Return (x, y) of the center of cell containing provided text 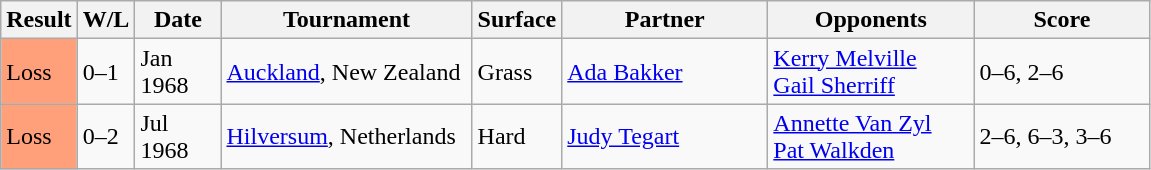
Result (39, 20)
Hilversum, Netherlands (346, 136)
Jul 1968 (178, 136)
Hard (517, 136)
Ada Bakker (665, 72)
Surface (517, 20)
Tournament (346, 20)
0–6, 2–6 (1062, 72)
Opponents (871, 20)
0–1 (106, 72)
Kerry Melville Gail Sherriff (871, 72)
Date (178, 20)
W/L (106, 20)
Jan 1968 (178, 72)
0–2 (106, 136)
Score (1062, 20)
Auckland, New Zealand (346, 72)
Grass (517, 72)
Partner (665, 20)
2–6, 6–3, 3–6 (1062, 136)
Annette Van Zyl Pat Walkden (871, 136)
Judy Tegart (665, 136)
